Pinpoint the cell where the given text exists, returning its (x, y) midpoint coordinate. 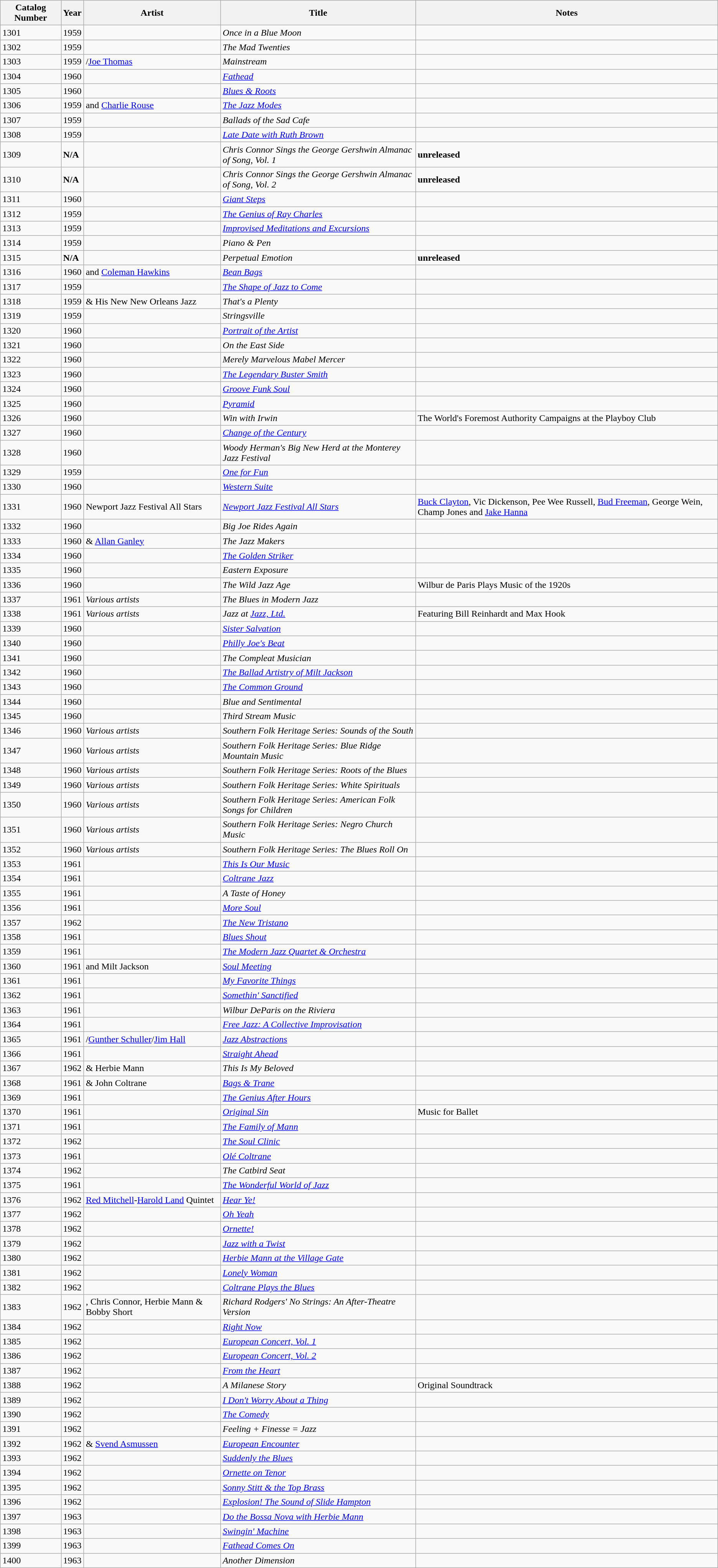
& Svend Asmussen (152, 1444)
Coltrane Jazz (318, 879)
Richard Rodgers' No Strings: An After-Theatre Version (318, 1307)
1348 (31, 770)
1354 (31, 879)
A Taste of Honey (318, 893)
Hear Ye! (318, 1200)
Southern Folk Heritage Series: The Blues Roll On (318, 849)
1356 (31, 908)
The Common Ground (318, 687)
1385 (31, 1341)
1393 (31, 1458)
The Jazz Makers (318, 541)
Giant Steps (318, 199)
1331 (31, 507)
Chris Connor Sings the George Gershwin Almanac of Song, Vol. 2 (318, 179)
Jazz at Jazz, Ltd. (318, 614)
1363 (31, 1010)
1344 (31, 701)
This Is Our Music (318, 864)
/Gunther Schuller/Jim Hall (152, 1039)
Bags & Trane (318, 1083)
Catalog Number (31, 13)
1302 (31, 47)
Wilbur DeParis on the Riviera (318, 1010)
1337 (31, 599)
Somethin' Sanctified (318, 995)
1347 (31, 751)
Lonely Woman (318, 1273)
1380 (31, 1258)
& Herbie Mann (152, 1068)
Late Date with Ruth Brown (318, 135)
1306 (31, 105)
1362 (31, 995)
Sonny Stitt & the Top Brass (318, 1487)
1321 (31, 345)
and Milt Jackson (152, 966)
The New Tristano (318, 922)
Herbie Mann at the Village Gate (318, 1258)
1339 (31, 629)
1335 (31, 570)
1351 (31, 830)
The Wild Jazz Age (318, 585)
1381 (31, 1273)
Jazz Abstractions (318, 1039)
Change of the Century (318, 433)
European Concert, Vol. 2 (318, 1356)
1379 (31, 1244)
1368 (31, 1083)
& Allan Ganley (152, 541)
Suddenly the Blues (318, 1458)
1340 (31, 643)
1367 (31, 1068)
1399 (31, 1546)
1320 (31, 331)
1372 (31, 1141)
My Favorite Things (318, 981)
On the East Side (318, 345)
Coltrane Plays the Blues (318, 1287)
Explosion! The Sound of Slide Hampton (318, 1502)
Bean Bags (318, 272)
The Genius of Ray Charles (318, 214)
The World's Foremost Authority Campaigns at the Playboy Club (567, 418)
Pyramid (318, 403)
1375 (31, 1185)
Southern Folk Heritage Series: Roots of the Blues (318, 770)
1323 (31, 374)
1301 (31, 33)
That's a Plenty (318, 301)
1360 (31, 966)
1364 (31, 1025)
Right Now (318, 1327)
1377 (31, 1214)
1384 (31, 1327)
1361 (31, 981)
The Shape of Jazz to Come (318, 287)
Ornette on Tenor (318, 1473)
& John Coltrane (152, 1083)
1317 (31, 287)
1389 (31, 1400)
Eastern Exposure (318, 570)
1397 (31, 1517)
1318 (31, 301)
The Compleat Musician (318, 658)
Big Joe Rides Again (318, 527)
1342 (31, 672)
Artist (152, 13)
1387 (31, 1371)
Southern Folk Heritage Series: Negro Church Music (318, 830)
Groove Funk Soul (318, 389)
The Legendary Buster Smith (318, 374)
1330 (31, 487)
1394 (31, 1473)
The Blues in Modern Jazz (318, 599)
Fathead (318, 76)
Notes (567, 13)
1325 (31, 403)
From the Heart (318, 1371)
Philly Joe's Beat (318, 643)
1355 (31, 893)
1383 (31, 1307)
1322 (31, 360)
1303 (31, 62)
, Chris Connor, Herbie Mann & Bobby Short (152, 1307)
Piano & Pen (318, 243)
& His New New Orleans Jazz (152, 301)
1343 (31, 687)
1312 (31, 214)
1336 (31, 585)
Original Sin (318, 1112)
1304 (31, 76)
Stringsville (318, 316)
Original Soundtrack (567, 1385)
1373 (31, 1156)
The Golden Striker (318, 556)
1349 (31, 785)
1305 (31, 91)
Jazz with a Twist (318, 1244)
Year (72, 13)
Improvised Meditations and Excursions (318, 229)
1374 (31, 1170)
Wilbur de Paris Plays Music of the 1920s (567, 585)
1366 (31, 1054)
Swingin' Machine (318, 1531)
Soul Meeting (318, 966)
1329 (31, 472)
Blue and Sentimental (318, 701)
1357 (31, 922)
1386 (31, 1356)
1358 (31, 937)
Olé Coltrane (318, 1156)
1390 (31, 1414)
Another Dimension (318, 1560)
1326 (31, 418)
Free Jazz: A Collective Improvisation (318, 1025)
Sister Salvation (318, 629)
One for Fun (318, 472)
Southern Folk Heritage Series: White Spirituals (318, 785)
Southern Folk Heritage Series: American Folk Songs for Children (318, 805)
1332 (31, 527)
1359 (31, 951)
1371 (31, 1127)
1382 (31, 1287)
/Joe Thomas (152, 62)
Southern Folk Heritage Series: Sounds of the South (318, 731)
Merely Marvelous Mabel Mercer (318, 360)
The Mad Twenties (318, 47)
1307 (31, 120)
I Don't Worry About a Thing (318, 1400)
The Ballad Artistry of Milt Jackson (318, 672)
1338 (31, 614)
1346 (31, 731)
The Family of Mann (318, 1127)
European Concert, Vol. 1 (318, 1341)
The Soul Clinic (318, 1141)
Oh Yeah (318, 1214)
1328 (31, 452)
Music for Ballet (567, 1112)
European Encounter (318, 1444)
1376 (31, 1200)
1391 (31, 1429)
Straight Ahead (318, 1054)
1350 (31, 805)
Portrait of the Artist (318, 331)
1314 (31, 243)
Woody Herman's Big New Herd at the Monterey Jazz Festival (318, 452)
1313 (31, 229)
Buck Clayton, Vic Dickenson, Pee Wee Russell, Bud Freeman, George Wein, Champ Jones and Jake Hanna (567, 507)
1319 (31, 316)
Southern Folk Heritage Series: Blue Ridge Mountain Music (318, 751)
1378 (31, 1229)
1388 (31, 1385)
1395 (31, 1487)
1369 (31, 1097)
1370 (31, 1112)
A Milanese Story (318, 1385)
1392 (31, 1444)
The Jazz Modes (318, 105)
The Modern Jazz Quartet & Orchestra (318, 951)
The Wonderful World of Jazz (318, 1185)
1327 (31, 433)
1315 (31, 258)
The Genius After Hours (318, 1097)
Chris Connor Sings the George Gershwin Almanac of Song, Vol. 1 (318, 154)
Ornette! (318, 1229)
This Is My Beloved (318, 1068)
1398 (31, 1531)
The Catbird Seat (318, 1170)
1352 (31, 849)
1396 (31, 1502)
Perpetual Emotion (318, 258)
Do the Bossa Nova with Herbie Mann (318, 1517)
Win with Irwin (318, 418)
Western Suite (318, 487)
Red Mitchell-Harold Land Quintet (152, 1200)
1333 (31, 541)
1353 (31, 864)
The Comedy (318, 1414)
1308 (31, 135)
1324 (31, 389)
1400 (31, 1560)
Ballads of the Sad Cafe (318, 120)
Blues Shout (318, 937)
1334 (31, 556)
More Soul (318, 908)
and Charlie Rouse (152, 105)
Once in a Blue Moon (318, 33)
1365 (31, 1039)
Title (318, 13)
Mainstream (318, 62)
Fathead Comes On (318, 1546)
Featuring Bill Reinhardt and Max Hook (567, 614)
Feeling + Finesse = Jazz (318, 1429)
1310 (31, 179)
1311 (31, 199)
1309 (31, 154)
and Coleman Hawkins (152, 272)
1316 (31, 272)
1341 (31, 658)
Third Stream Music (318, 716)
1345 (31, 716)
Blues & Roots (318, 91)
